Return the (X, Y) coordinate for the center point of the cell that contains the specified text.  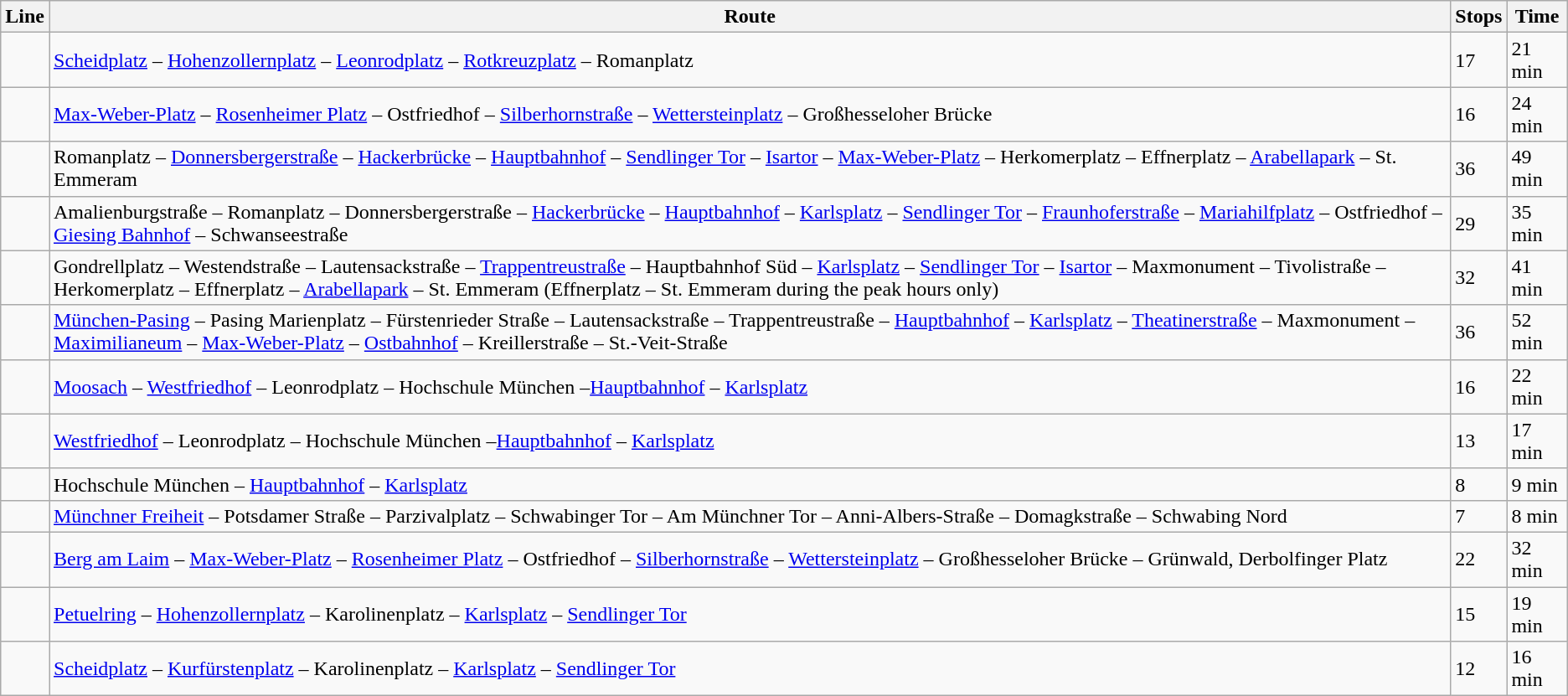
29 (1479, 223)
24 min (1537, 114)
Scheidplatz – Kurfürstenplatz – Karolinenplatz – Karlsplatz – Sendlinger Tor (749, 668)
15 (1479, 613)
Route (749, 17)
Max-Weber-Platz – Rosenheimer Platz – Ostfriedhof – Silberhornstraße – Wettersteinplatz – Großhesseloher Brücke (749, 114)
21 min (1537, 60)
12 (1479, 668)
35 min (1537, 223)
Hochschule München – Hauptbahnhof – Karlsplatz (749, 484)
Petuelring – Hohenzollernplatz – Karolinenplatz – Karlsplatz – Sendlinger Tor (749, 613)
8 min (1537, 516)
17 (1479, 60)
7 (1479, 516)
22 min (1537, 387)
13 (1479, 441)
16 min (1537, 668)
41 min (1537, 278)
49 min (1537, 169)
22 (1479, 559)
32 min (1537, 559)
Line (25, 17)
17 min (1537, 441)
19 min (1537, 613)
8 (1479, 484)
Scheidplatz – Hohenzollernplatz – Leonrodplatz – Rotkreuzplatz – Romanplatz (749, 60)
52 min (1537, 332)
9 min (1537, 484)
Time (1537, 17)
Münchner Freiheit – Potsdamer Straße – Parzivalplatz – Schwabinger Tor – Am Münchner Tor – Anni-Albers-Straße – Domagkstraße – Schwabing Nord (749, 516)
32 (1479, 278)
Moosach – Westfriedhof – Leonrodplatz – Hochschule München –Hauptbahnhof – Karlsplatz (749, 387)
Westfriedhof – Leonrodplatz – Hochschule München –Hauptbahnhof – Karlsplatz (749, 441)
Stops (1479, 17)
